Return the [X, Y] coordinate for the center point of the cell that contains the specified text.  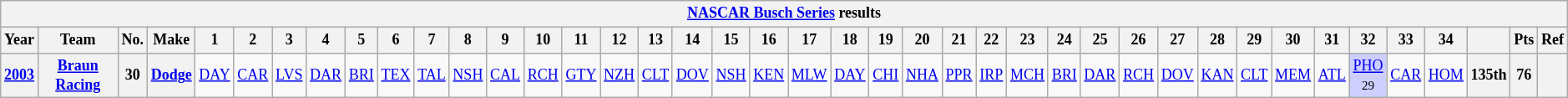
18 [850, 40]
7 [432, 40]
TEX [396, 75]
PHO29 [1368, 75]
34 [1446, 40]
3 [289, 40]
CHI [886, 75]
Year [20, 40]
31 [1332, 40]
Braun Racing [78, 75]
LVS [289, 75]
29 [1254, 40]
Dodge [171, 75]
21 [959, 40]
11 [581, 40]
10 [543, 40]
ATL [1332, 75]
33 [1406, 40]
27 [1177, 40]
24 [1064, 40]
5 [361, 40]
MLW [810, 75]
Team [78, 40]
26 [1139, 40]
HOM [1446, 75]
KAN [1217, 75]
22 [992, 40]
Make [171, 40]
28 [1217, 40]
17 [810, 40]
GTY [581, 75]
TAL [432, 75]
2003 [20, 75]
CAL [506, 75]
16 [769, 40]
No. [132, 40]
9 [506, 40]
15 [731, 40]
IRP [992, 75]
8 [468, 40]
19 [886, 40]
2 [253, 40]
20 [923, 40]
NASCAR Busch Series results [784, 13]
25 [1100, 40]
NZH [620, 75]
MCH [1028, 75]
Ref [1553, 40]
PPR [959, 75]
MEM [1293, 75]
14 [692, 40]
NHA [923, 75]
135th [1489, 75]
23 [1028, 40]
KEN [769, 75]
76 [1525, 75]
1 [215, 40]
Pts [1525, 40]
12 [620, 40]
6 [396, 40]
4 [326, 40]
32 [1368, 40]
13 [655, 40]
